Search for the cell housing the specified text and yield its (X, Y) center coordinate. 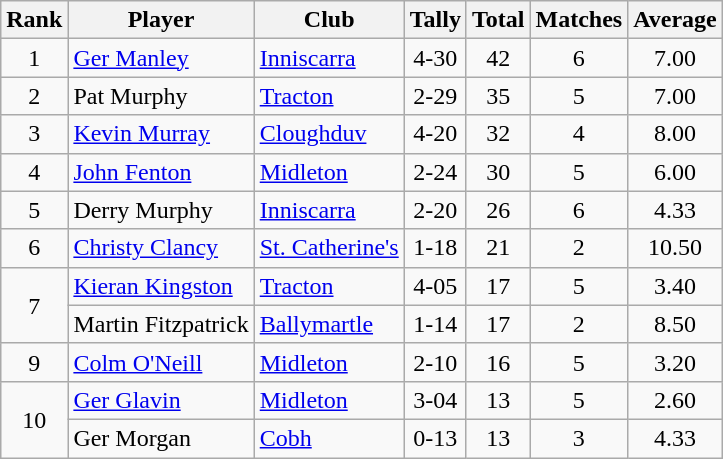
2-20 (435, 210)
10 (34, 419)
26 (498, 210)
Pat Murphy (161, 96)
0-13 (435, 438)
Ballymartle (329, 324)
6.00 (676, 172)
1-18 (435, 248)
4-30 (435, 58)
35 (498, 96)
7 (34, 305)
Martin Fitzpatrick (161, 324)
9 (34, 362)
Cobh (329, 438)
2-29 (435, 96)
Christy Clancy (161, 248)
32 (498, 134)
Kevin Murray (161, 134)
Club (329, 20)
John Fenton (161, 172)
8.50 (676, 324)
Average (676, 20)
42 (498, 58)
Matches (579, 20)
2.60 (676, 400)
1-14 (435, 324)
2-10 (435, 362)
8.00 (676, 134)
3.20 (676, 362)
Colm O'Neill (161, 362)
Total (498, 20)
Ger Morgan (161, 438)
Derry Murphy (161, 210)
10.50 (676, 248)
Ger Manley (161, 58)
21 (498, 248)
Rank (34, 20)
30 (498, 172)
Ger Glavin (161, 400)
Cloughduv (329, 134)
3.40 (676, 286)
2-24 (435, 172)
St. Catherine's (329, 248)
1 (34, 58)
4-05 (435, 286)
Tally (435, 20)
Player (161, 20)
3-04 (435, 400)
16 (498, 362)
4-20 (435, 134)
Kieran Kingston (161, 286)
